Return [x, y] of the center of cell containing provided text 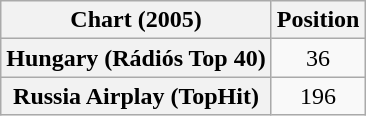
Hungary (Rádiós Top 40) [136, 58]
Chart (2005) [136, 20]
196 [318, 96]
Position [318, 20]
36 [318, 58]
Russia Airplay (TopHit) [136, 96]
